Search for the cell housing the specified text and yield its (X, Y) center coordinate. 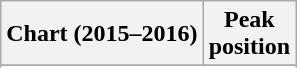
Peak position (249, 34)
Chart (2015–2016) (102, 34)
